Provide the [X, Y] coordinate of the cell's center where the given text is located.  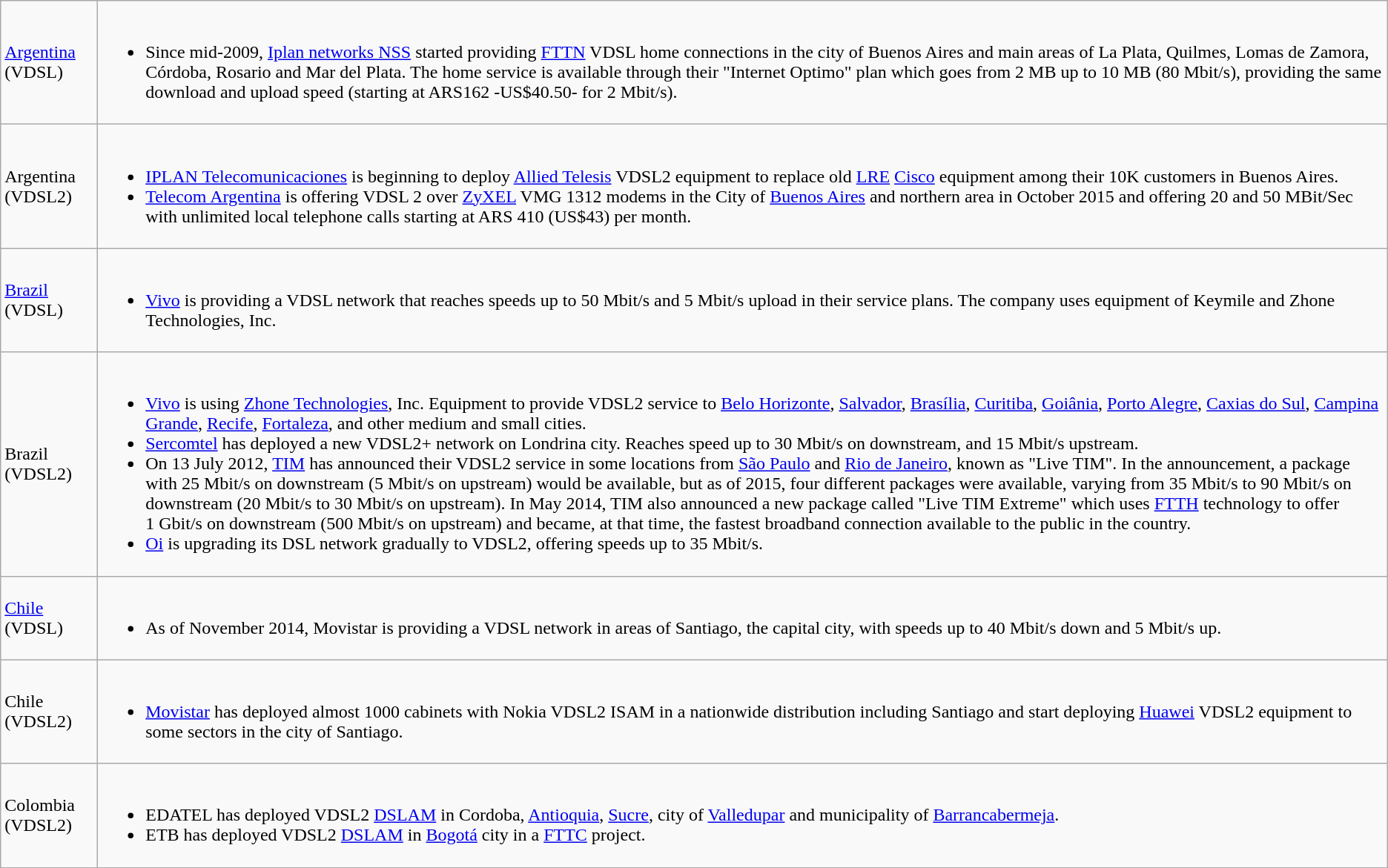
Argentina (VDSL) [49, 62]
Brazil (VDSL2) [49, 464]
Colombia (VDSL2) [49, 815]
As of November 2014, Movistar is providing a VDSL network in areas of Santiago, the capital city, with speeds up to 40 Mbit/s down and 5 Mbit/s up. [743, 618]
Brazil (VDSL) [49, 300]
Chile (VDSL2) [49, 712]
Argentina (VDSL2) [49, 187]
Chile (VDSL) [49, 618]
